For the text-containing cell, return its midpoint in (X, Y) coordinate format. 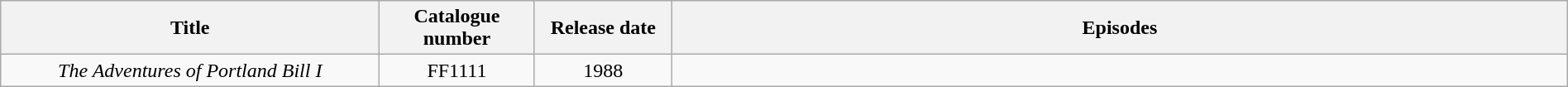
The Adventures of Portland Bill I (190, 70)
FF1111 (457, 70)
Title (190, 28)
Release date (604, 28)
Catalogue number (457, 28)
Episodes (1120, 28)
1988 (604, 70)
